Search for the cell housing the specified text and yield its [X, Y] center coordinate. 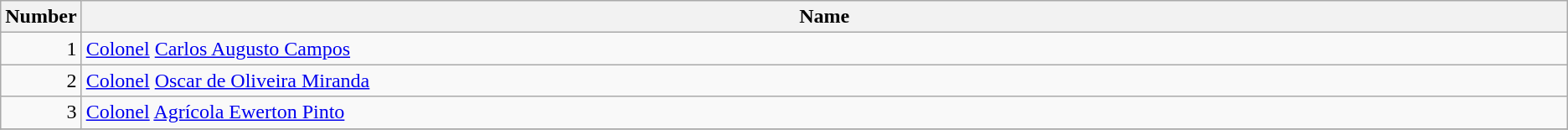
2 [41, 81]
Colonel Agrícola Ewerton Pinto [824, 112]
1 [41, 49]
Name [824, 17]
Number [41, 17]
Colonel Carlos Augusto Campos [824, 49]
Colonel Oscar de Oliveira Miranda [824, 81]
3 [41, 112]
